Search for the cell housing the specified text and yield its [X, Y] center coordinate. 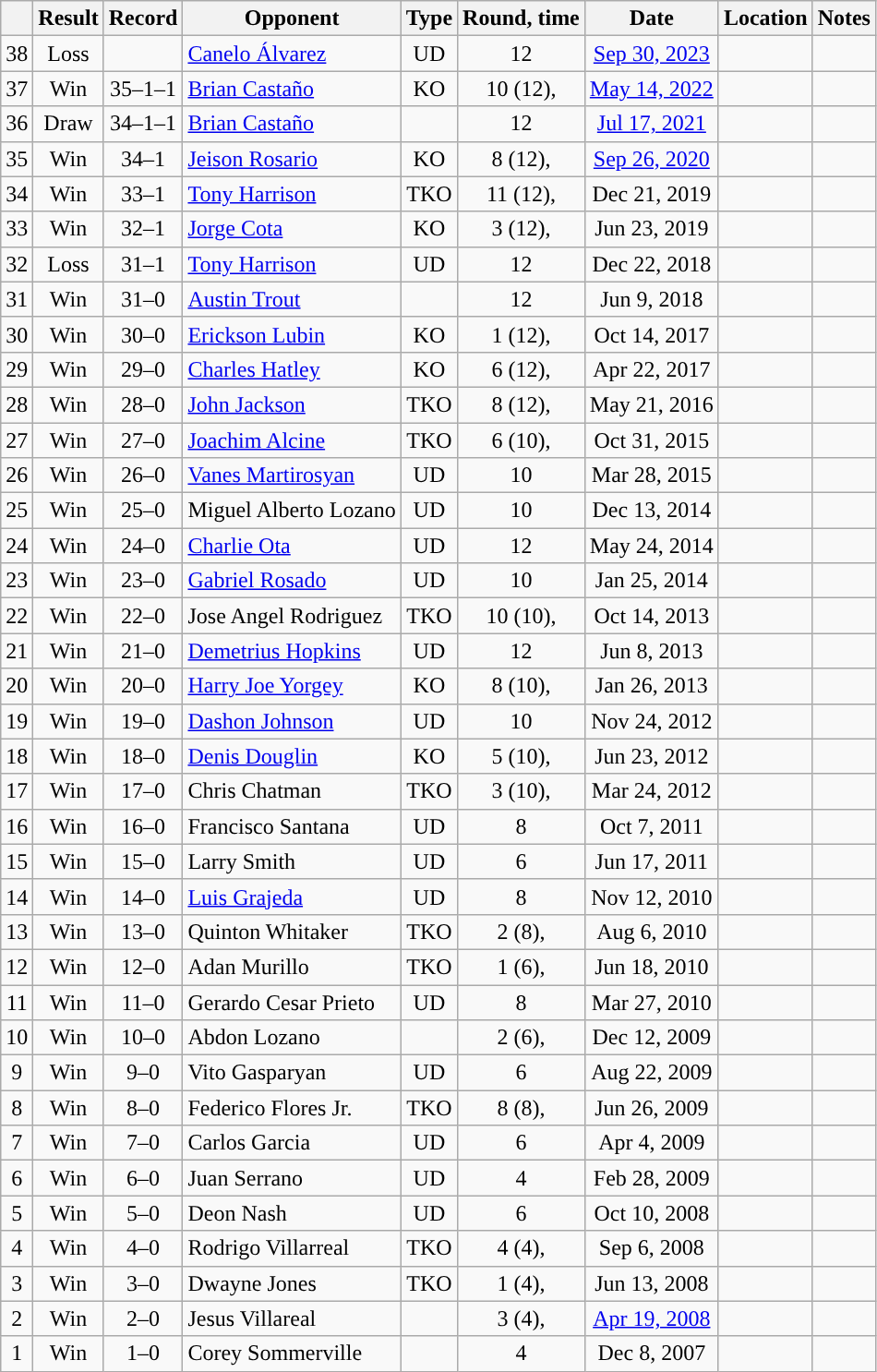
32–1 [143, 229]
Oct 14, 2017 [652, 334]
Vanes Martirosyan [292, 475]
Dec 22, 2018 [652, 264]
19 [17, 721]
7–0 [143, 1143]
Jan 25, 2014 [652, 581]
23 [17, 581]
17–0 [143, 791]
28–0 [143, 404]
15 [17, 861]
Sep 6, 2008 [652, 1248]
3 (4), [522, 1318]
10–0 [143, 1038]
Jeison Rosario [292, 159]
Jorge Cota [292, 229]
16 [17, 826]
8–0 [143, 1108]
Dwayne Jones [292, 1283]
Abdon Lozano [292, 1038]
37 [17, 89]
6–0 [143, 1178]
17 [17, 791]
Quinton Whitaker [292, 932]
3–0 [143, 1283]
Denis Douglin [292, 756]
3 [17, 1283]
Result [68, 18]
35–1–1 [143, 89]
Jun 13, 2008 [652, 1283]
9 [17, 1073]
8 (8), [522, 1108]
31 [17, 299]
34–1–1 [143, 124]
11–0 [143, 1002]
27 [17, 440]
Jul 17, 2021 [652, 124]
30–0 [143, 334]
25–0 [143, 511]
33–1 [143, 194]
Round, time [522, 18]
Dec 8, 2007 [652, 1354]
Opponent [292, 18]
19–0 [143, 721]
Federico Flores Jr. [292, 1108]
3 (12), [522, 229]
25 [17, 511]
Jan 26, 2013 [652, 686]
Canelo Álvarez [292, 54]
Chris Chatman [292, 791]
34 [17, 194]
Oct 31, 2015 [652, 440]
Apr 4, 2009 [652, 1143]
Sep 30, 2023 [652, 54]
21–0 [143, 651]
13–0 [143, 932]
Austin Trout [292, 299]
35 [17, 159]
Jesus Villareal [292, 1318]
28 [17, 404]
26–0 [143, 475]
Sep 26, 2020 [652, 159]
5 [17, 1213]
4 (4), [522, 1248]
26 [17, 475]
5 (10), [522, 756]
Dec 21, 2019 [652, 194]
9–0 [143, 1073]
18 [17, 756]
27–0 [143, 440]
29 [17, 369]
Francisco Santana [292, 826]
15–0 [143, 861]
10 (12), [522, 89]
Mar 27, 2010 [652, 1002]
2–0 [143, 1318]
38 [17, 54]
Date [652, 18]
34–1 [143, 159]
20 [17, 686]
1 (12), [522, 334]
Oct 14, 2013 [652, 616]
21 [17, 651]
Adan Murillo [292, 967]
18–0 [143, 756]
Jun 8, 2013 [652, 651]
1 (6), [522, 967]
Jun 18, 2010 [652, 967]
Dec 13, 2014 [652, 511]
Miguel Alberto Lozano [292, 511]
1 (4), [522, 1283]
Jun 9, 2018 [652, 299]
Carlos Garcia [292, 1143]
Juan Serrano [292, 1178]
Draw [68, 124]
Luis Grajeda [292, 897]
22 [17, 616]
23–0 [143, 581]
13 [17, 932]
Jun 17, 2011 [652, 861]
32 [17, 264]
Gabriel Rosado [292, 581]
Dec 12, 2009 [652, 1038]
24 [17, 546]
Oct 7, 2011 [652, 826]
30 [17, 334]
11 (12), [522, 194]
24–0 [143, 546]
12–0 [143, 967]
5–0 [143, 1213]
May 21, 2016 [652, 404]
Dashon Johnson [292, 721]
John Jackson [292, 404]
Vito Gasparyan [292, 1073]
10 (10), [522, 616]
Apr 19, 2008 [652, 1318]
2 (6), [522, 1038]
7 [17, 1143]
Mar 28, 2015 [652, 475]
Harry Joe Yorgey [292, 686]
1 [17, 1354]
22–0 [143, 616]
Deon Nash [292, 1213]
2 (8), [522, 932]
Corey Sommerville [292, 1354]
Feb 28, 2009 [652, 1178]
Aug 6, 2010 [652, 932]
Nov 24, 2012 [652, 721]
31–1 [143, 264]
Jun 23, 2019 [652, 229]
Nov 12, 2010 [652, 897]
14 [17, 897]
Joachim Alcine [292, 440]
May 24, 2014 [652, 546]
3 (10), [522, 791]
Jose Angel Rodriguez [292, 616]
Gerardo Cesar Prieto [292, 1002]
Charlie Ota [292, 546]
6 (10), [522, 440]
Notes [844, 18]
Aug 22, 2009 [652, 1073]
Rodrigo Villarreal [292, 1248]
1–0 [143, 1354]
2 [17, 1318]
16–0 [143, 826]
36 [17, 124]
May 14, 2022 [652, 89]
31–0 [143, 299]
Demetrius Hopkins [292, 651]
Mar 24, 2012 [652, 791]
Oct 10, 2008 [652, 1213]
Record [143, 18]
6 (12), [522, 369]
Jun 23, 2012 [652, 756]
Erickson Lubin [292, 334]
Type [428, 18]
20–0 [143, 686]
Location [765, 18]
Jun 26, 2009 [652, 1108]
11 [17, 1002]
Charles Hatley [292, 369]
8 (10), [522, 686]
4–0 [143, 1248]
33 [17, 229]
Larry Smith [292, 861]
29–0 [143, 369]
Apr 22, 2017 [652, 369]
14–0 [143, 897]
